Capture the cell that displays the provided text and extract its (X, Y) central coordinate. 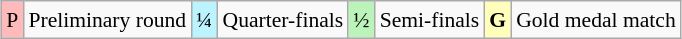
G (498, 20)
Quarter-finals (284, 20)
Gold medal match (596, 20)
Preliminary round (107, 20)
Semi-finals (430, 20)
P (12, 20)
¼ (204, 20)
½ (361, 20)
